Extract the (X, Y) coordinate from the center of the cell holding the provided text.  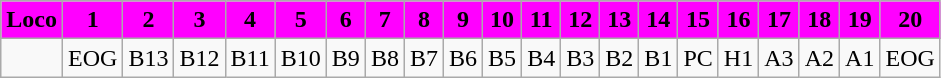
11 (542, 20)
7 (384, 20)
H1 (738, 58)
B8 (384, 58)
B6 (462, 58)
B2 (620, 58)
1 (92, 20)
B5 (502, 58)
20 (910, 20)
A3 (779, 58)
B9 (346, 58)
17 (779, 20)
6 (346, 20)
10 (502, 20)
3 (200, 20)
5 (300, 20)
A1 (860, 58)
B3 (580, 58)
15 (698, 20)
14 (658, 20)
B11 (250, 58)
16 (738, 20)
B12 (200, 58)
A2 (819, 58)
B1 (658, 58)
B13 (148, 58)
B10 (300, 58)
B7 (424, 58)
2 (148, 20)
Loco (32, 20)
13 (620, 20)
19 (860, 20)
18 (819, 20)
B4 (542, 58)
12 (580, 20)
PC (698, 58)
9 (462, 20)
4 (250, 20)
8 (424, 20)
